Determine the (x, y) coordinate at the center of the cell enclosing the given text.  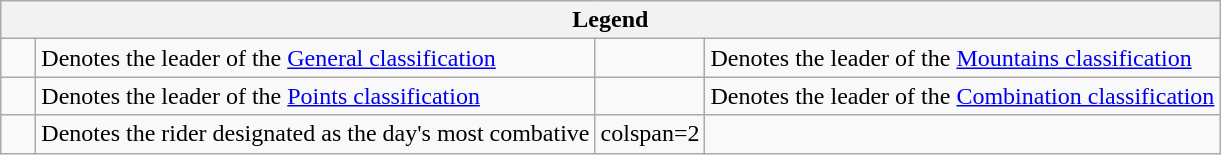
Denotes the leader of the Combination classification (962, 96)
Denotes the leader of the General classification (316, 58)
Legend (610, 20)
Denotes the leader of the Mountains classification (962, 58)
Denotes the leader of the Points classification (316, 96)
colspan=2 (650, 134)
Denotes the rider designated as the day's most combative (316, 134)
